Find where the given text appears and provide that cell's center as [x, y] coordinate. 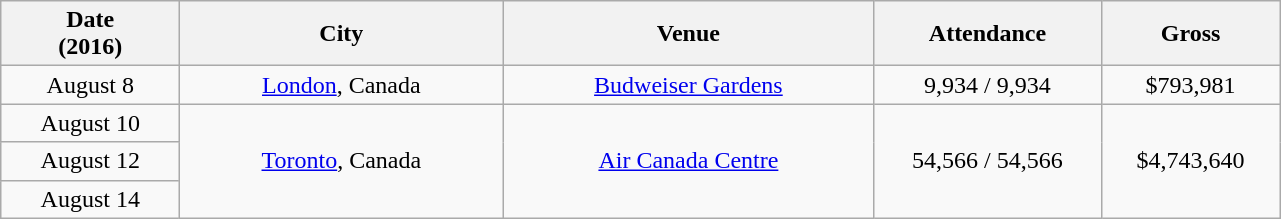
August 14 [90, 199]
54,566 / 54,566 [988, 161]
$793,981 [1190, 85]
Gross [1190, 34]
Attendance [988, 34]
August 12 [90, 161]
August 10 [90, 123]
$4,743,640 [1190, 161]
Toronto, Canada [342, 161]
9,934 / 9,934 [988, 85]
Air Canada Centre [688, 161]
August 8 [90, 85]
London, Canada [342, 85]
Budweiser Gardens [688, 85]
Venue [688, 34]
Date(2016) [90, 34]
City [342, 34]
